Search for the cell housing the specified text and yield its (X, Y) center coordinate. 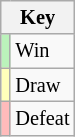
Key (38, 17)
Draw (42, 85)
Defeat (42, 118)
Win (42, 51)
